Pinpoint the cell where the given text exists, returning its [X, Y] midpoint coordinate. 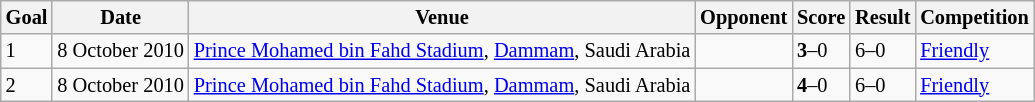
Date [120, 17]
Goal [27, 17]
3–0 [821, 51]
1 [27, 51]
Competition [974, 17]
2 [27, 85]
Result [882, 17]
Opponent [744, 17]
4–0 [821, 85]
Venue [442, 17]
Score [821, 17]
